Find where the given text appears and provide that cell's center as (x, y) coordinate. 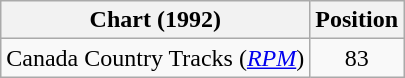
Chart (1992) (156, 20)
Position (357, 20)
Canada Country Tracks (RPM) (156, 58)
83 (357, 58)
